For the text-containing cell, return its midpoint in (X, Y) coordinate format. 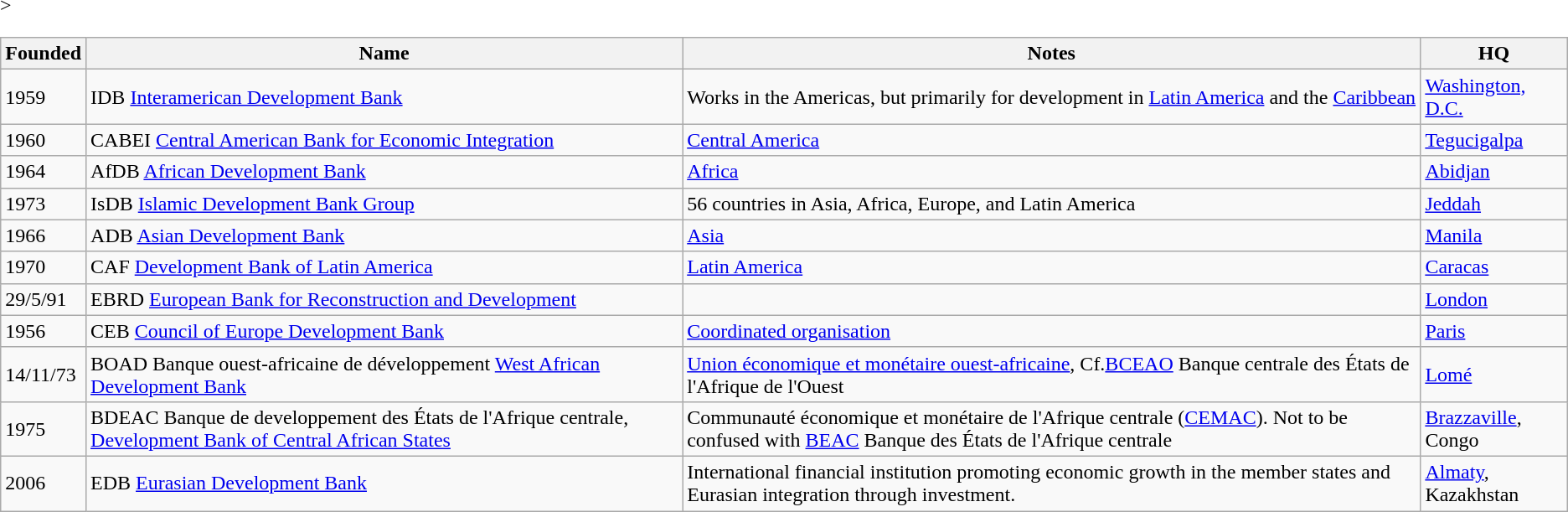
Coordinated organisation (1052, 331)
BOAD Banque ouest-africaine de développement West African Development Bank (384, 374)
Name (384, 54)
Africa (1052, 172)
1975 (44, 429)
CEB Council of Europe Development Bank (384, 331)
AfDB African Development Bank (384, 172)
CABEI Central American Bank for Economic Integration (384, 140)
56 countries in Asia, Africa, Europe, and Latin America (1052, 204)
29/5/91 (44, 299)
International financial institution promoting economic growth in the member states and Eurasian integration through investment. (1052, 483)
EBRD European Bank for Reconstruction and Development (384, 299)
EDB Eurasian Development Bank (384, 483)
Almaty, Kazakhstan (1494, 483)
IDB Interamerican Development Bank (384, 97)
Central America (1052, 140)
Washington, D.C. (1494, 97)
Paris (1494, 331)
1973 (44, 204)
IsDB Islamic Development Bank Group (384, 204)
Works in the Americas, but primarily for development in Latin America and the Caribbean (1052, 97)
HQ (1494, 54)
Communauté économique et monétaire de l'Afrique centrale (CEMAC). Not to be confused with BEAC Banque des États de l'Afrique centrale (1052, 429)
Notes (1052, 54)
1966 (44, 235)
Latin America (1052, 267)
CAF Development Bank of Latin America (384, 267)
Tegucigalpa (1494, 140)
Abidjan (1494, 172)
Manila (1494, 235)
Asia (1052, 235)
Union économique et monétaire ouest-africaine, Cf.BCEAO Banque centrale des États de l'Afrique de l'Ouest (1052, 374)
Lomé (1494, 374)
1964 (44, 172)
London (1494, 299)
Founded (44, 54)
1960 (44, 140)
14/11/73 (44, 374)
ADB Asian Development Bank (384, 235)
Brazzaville, Congo (1494, 429)
BDEAC Banque de developpement des États de l'Afrique centrale, Development Bank of Central African States (384, 429)
1959 (44, 97)
1970 (44, 267)
1956 (44, 331)
2006 (44, 483)
Jeddah (1494, 204)
Caracas (1494, 267)
